Capture the cell that displays the provided text and extract its [x, y] central coordinate. 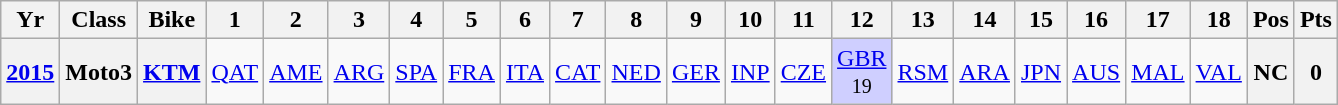
CZE [803, 72]
7 [578, 20]
QAT [235, 72]
INP [750, 72]
NC [1270, 72]
15 [1040, 20]
Yr [30, 20]
2015 [30, 72]
8 [636, 20]
AUS [1096, 72]
13 [923, 20]
CAT [578, 72]
GER [696, 72]
2 [296, 20]
Bike [172, 20]
ARG [359, 72]
ITA [524, 72]
KTM [172, 72]
3 [359, 20]
Moto3 [99, 72]
10 [750, 20]
12 [862, 20]
18 [1218, 20]
RSM [923, 72]
MAL [1158, 72]
AME [296, 72]
FRA [472, 72]
Class [99, 20]
ARA [985, 72]
4 [416, 20]
Pos [1270, 20]
JPN [1040, 72]
Pts [1316, 20]
0 [1316, 72]
14 [985, 20]
17 [1158, 20]
GBR19 [862, 72]
SPA [416, 72]
5 [472, 20]
1 [235, 20]
16 [1096, 20]
9 [696, 20]
6 [524, 20]
NED [636, 72]
VAL [1218, 72]
11 [803, 20]
